Pinpoint the cell where the given text exists, returning its [X, Y] midpoint coordinate. 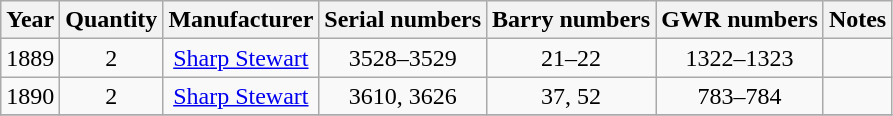
GWR numbers [740, 20]
Barry numbers [572, 20]
Year [30, 20]
3610, 3626 [403, 96]
Notes [857, 20]
37, 52 [572, 96]
Quantity [112, 20]
21–22 [572, 58]
1889 [30, 58]
1890 [30, 96]
783–784 [740, 96]
3528–3529 [403, 58]
Manufacturer [241, 20]
1322–1323 [740, 58]
Serial numbers [403, 20]
